Output the (x, y) coordinate of the center of the cell containing the given text.  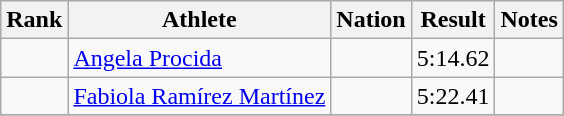
Angela Procida (200, 58)
Fabiola Ramírez Martínez (200, 96)
Athlete (200, 20)
Notes (529, 20)
Nation (371, 20)
Result (453, 20)
5:14.62 (453, 58)
5:22.41 (453, 96)
Rank (34, 20)
